Scan for the cell matching the given text and deliver its [X, Y] coordinate at center. 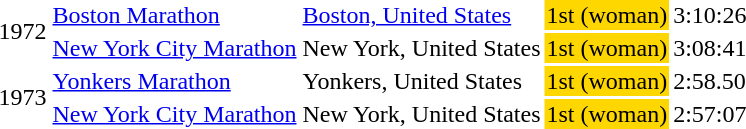
Boston, United States [422, 15]
Yonkers Marathon [174, 81]
Boston Marathon [174, 15]
Yonkers, United States [422, 81]
